Return (X, Y) of the center of cell containing provided text 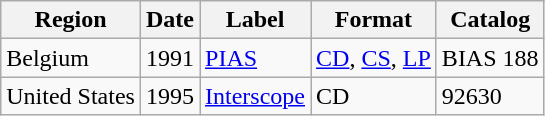
1991 (170, 58)
Region (71, 20)
BIAS 188 (490, 58)
CD (374, 96)
United States (71, 96)
CD, CS, LP (374, 58)
Belgium (71, 58)
Interscope (256, 96)
Label (256, 20)
1995 (170, 96)
Date (170, 20)
92630 (490, 96)
PIAS (256, 58)
Format (374, 20)
Catalog (490, 20)
